Extract the [X, Y] coordinate from the center of the cell holding the provided text.  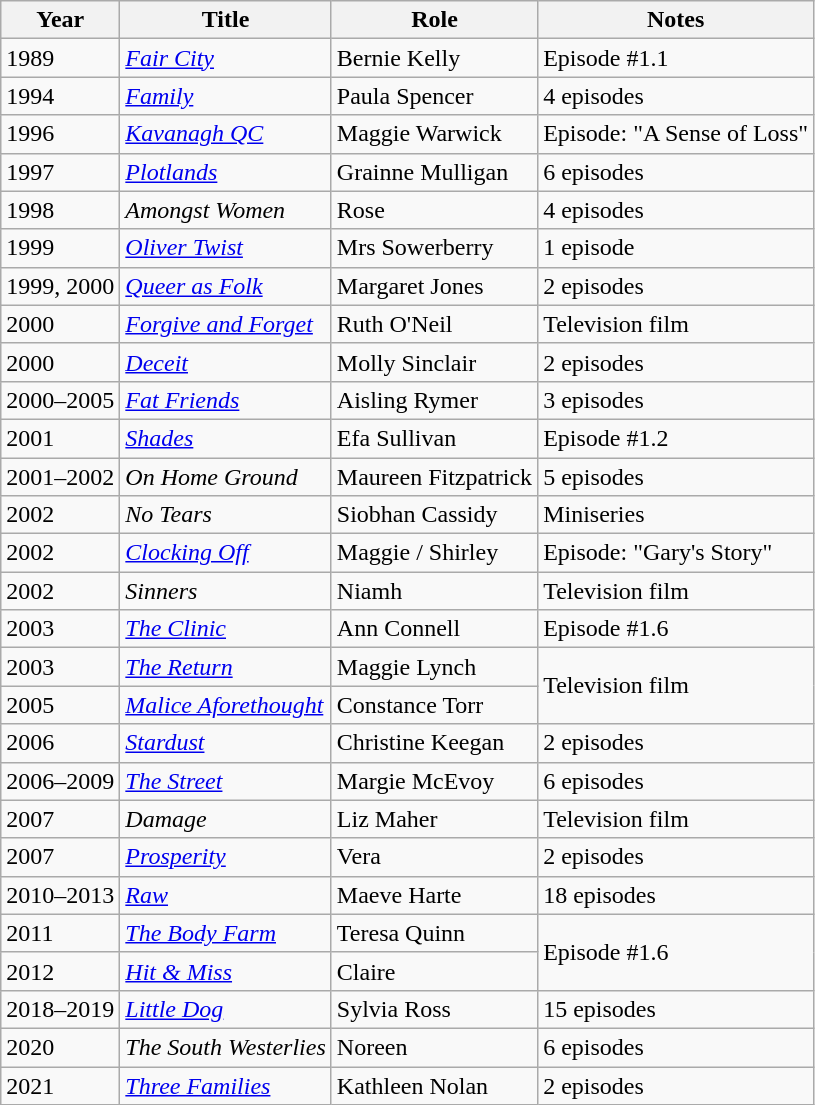
2001 [60, 438]
Kavanagh QC [226, 134]
Episode: "A Sense of Loss" [676, 134]
Teresa Quinn [434, 933]
The Body Farm [226, 933]
Queer as Folk [226, 286]
Ruth O'Neil [434, 324]
Episode: "Gary's Story" [676, 553]
1994 [60, 96]
Maggie Lynch [434, 667]
Christine Keegan [434, 743]
On Home Ground [226, 477]
2010–2013 [60, 895]
Notes [676, 20]
Miniseries [676, 515]
Margie McEvoy [434, 781]
2000–2005 [60, 400]
The Return [226, 667]
Sylvia Ross [434, 1009]
Efa Sullivan [434, 438]
1996 [60, 134]
2018–2019 [60, 1009]
Damage [226, 819]
Little Dog [226, 1009]
Claire [434, 971]
Forgive and Forget [226, 324]
Malice Aforethought [226, 705]
5 episodes [676, 477]
The Street [226, 781]
2001–2002 [60, 477]
Maggie / Shirley [434, 553]
Oliver Twist [226, 248]
2012 [60, 971]
Family [226, 96]
The Clinic [226, 629]
Raw [226, 895]
Role [434, 20]
Episode #1.1 [676, 58]
1998 [60, 210]
1997 [60, 172]
Niamh [434, 591]
Maureen Fitzpatrick [434, 477]
Aisling Rymer [434, 400]
2011 [60, 933]
Prosperity [226, 857]
1989 [60, 58]
2020 [60, 1047]
1999, 2000 [60, 286]
Rose [434, 210]
Plotlands [226, 172]
No Tears [226, 515]
2021 [60, 1085]
Amongst Women [226, 210]
Fair City [226, 58]
Ann Connell [434, 629]
Sinners [226, 591]
Year [60, 20]
Margaret Jones [434, 286]
2006–2009 [60, 781]
Maggie Warwick [434, 134]
1 episode [676, 248]
Kathleen Nolan [434, 1085]
Paula Spencer [434, 96]
Bernie Kelly [434, 58]
2006 [60, 743]
Liz Maher [434, 819]
Hit & Miss [226, 971]
Siobhan Cassidy [434, 515]
3 episodes [676, 400]
1999 [60, 248]
Clocking Off [226, 553]
Episode #1.2 [676, 438]
2005 [60, 705]
Molly Sinclair [434, 362]
The South Westerlies [226, 1047]
Constance Torr [434, 705]
Noreen [434, 1047]
Title [226, 20]
Shades [226, 438]
Maeve Harte [434, 895]
Deceit [226, 362]
Vera [434, 857]
15 episodes [676, 1009]
Fat Friends [226, 400]
Grainne Mulligan [434, 172]
Mrs Sowerberry [434, 248]
Three Families [226, 1085]
Stardust [226, 743]
18 episodes [676, 895]
